Output the [x, y] coordinate of the center of the cell containing the given text.  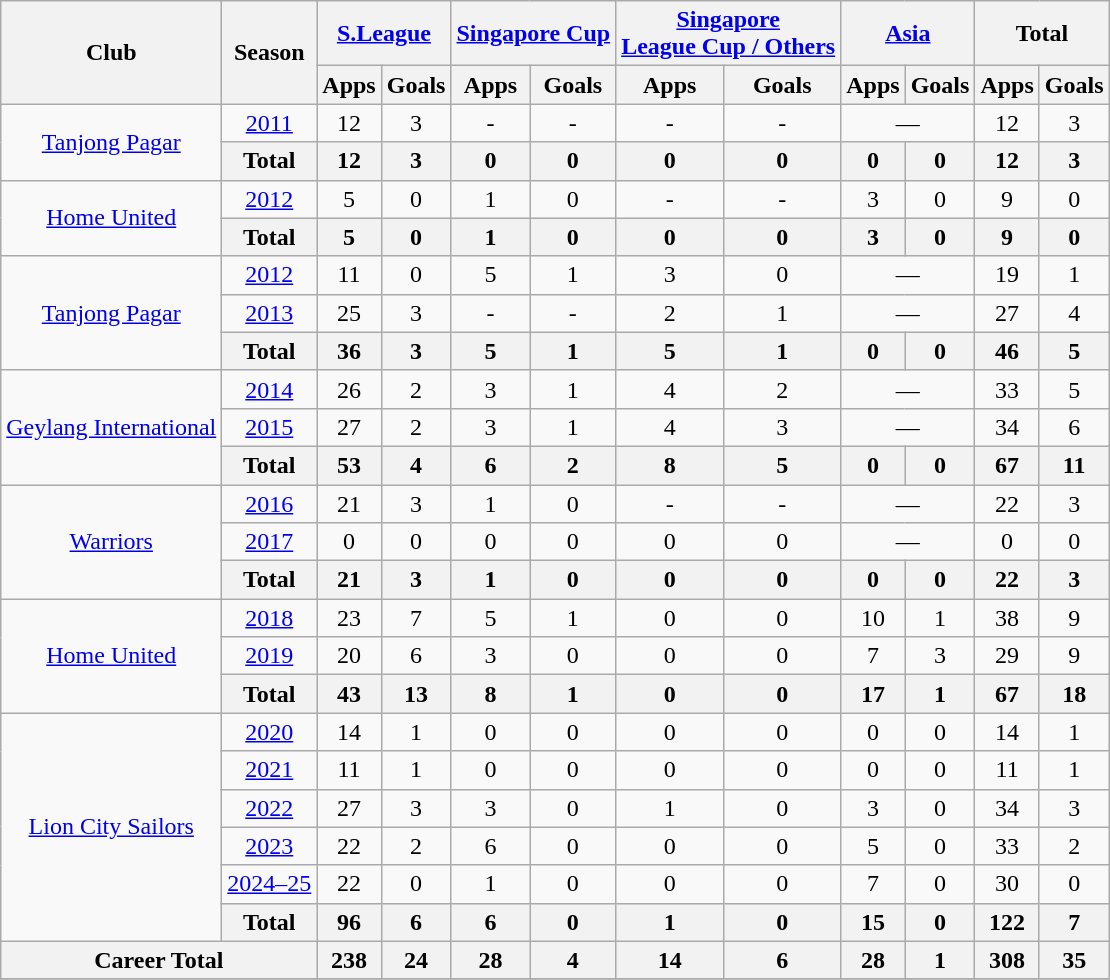
24 [416, 960]
S.League [384, 34]
2015 [270, 427]
25 [349, 313]
Singapore Cup [534, 34]
SingaporeLeague Cup / Others [728, 34]
Asia [908, 34]
19 [1007, 275]
13 [416, 694]
238 [349, 960]
10 [873, 618]
2016 [270, 503]
Career Total [159, 960]
Warriors [112, 541]
30 [1007, 884]
Season [270, 52]
20 [349, 656]
23 [349, 618]
Lion City Sailors [112, 827]
96 [349, 922]
2021 [270, 770]
Geylang International [112, 427]
36 [349, 351]
26 [349, 389]
2014 [270, 389]
29 [1007, 656]
308 [1007, 960]
15 [873, 922]
2011 [270, 123]
2017 [270, 542]
53 [349, 465]
2019 [270, 656]
2024–25 [270, 884]
17 [873, 694]
2018 [270, 618]
35 [1074, 960]
2013 [270, 313]
2022 [270, 808]
2020 [270, 732]
Club [112, 52]
122 [1007, 922]
43 [349, 694]
46 [1007, 351]
38 [1007, 618]
18 [1074, 694]
2023 [270, 846]
